Return the [x, y] coordinate for the center point of the cell that contains the specified text.  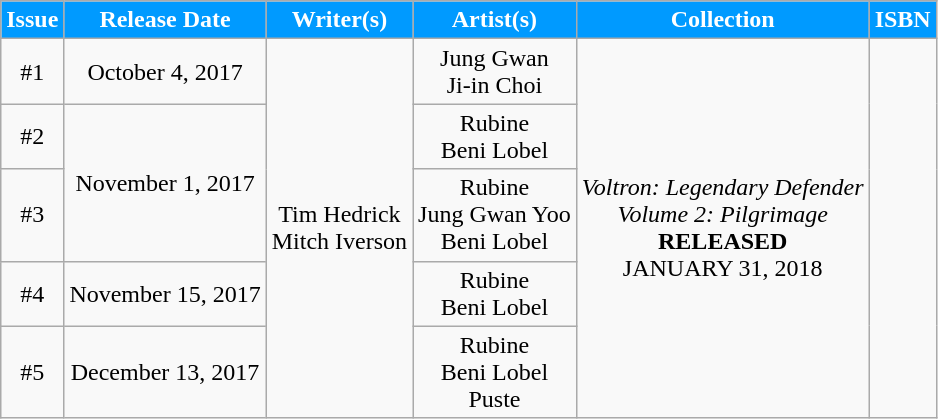
Writer(s) [339, 20]
December 13, 2017 [165, 372]
November 15, 2017 [165, 294]
November 1, 2017 [165, 182]
Issue [32, 20]
#4 [32, 294]
ISBN [902, 20]
Collection [722, 20]
Tim HedrickMitch Iverson [339, 228]
RubineBeni LobelPuste [495, 372]
#5 [32, 372]
#3 [32, 215]
#1 [32, 72]
Release Date [165, 20]
Voltron: Legendary DefenderVolume 2: PilgrimageRELEASEDJANUARY 31, 2018 [722, 228]
October 4, 2017 [165, 72]
Jung GwanJi-in Choi [495, 72]
Artist(s) [495, 20]
#2 [32, 136]
RubineJung Gwan YooBeni Lobel [495, 215]
